Identify which cell holds the provided text, then report its (x, y) central coordinate. 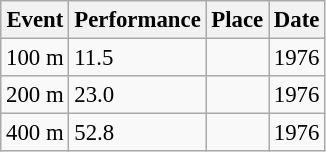
400 m (35, 133)
Date (296, 20)
100 m (35, 58)
Place (237, 20)
Event (35, 20)
200 m (35, 95)
52.8 (138, 133)
23.0 (138, 95)
Performance (138, 20)
11.5 (138, 58)
